Provide the [x, y] coordinate of the cell's center where the given text is located.  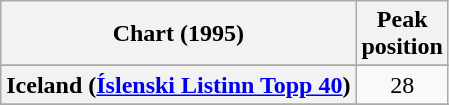
Peakposition [402, 34]
28 [402, 85]
Chart (1995) [178, 34]
Iceland (Íslenski Listinn Topp 40) [178, 85]
